Extract the (X, Y) coordinate from the center of the cell holding the provided text.  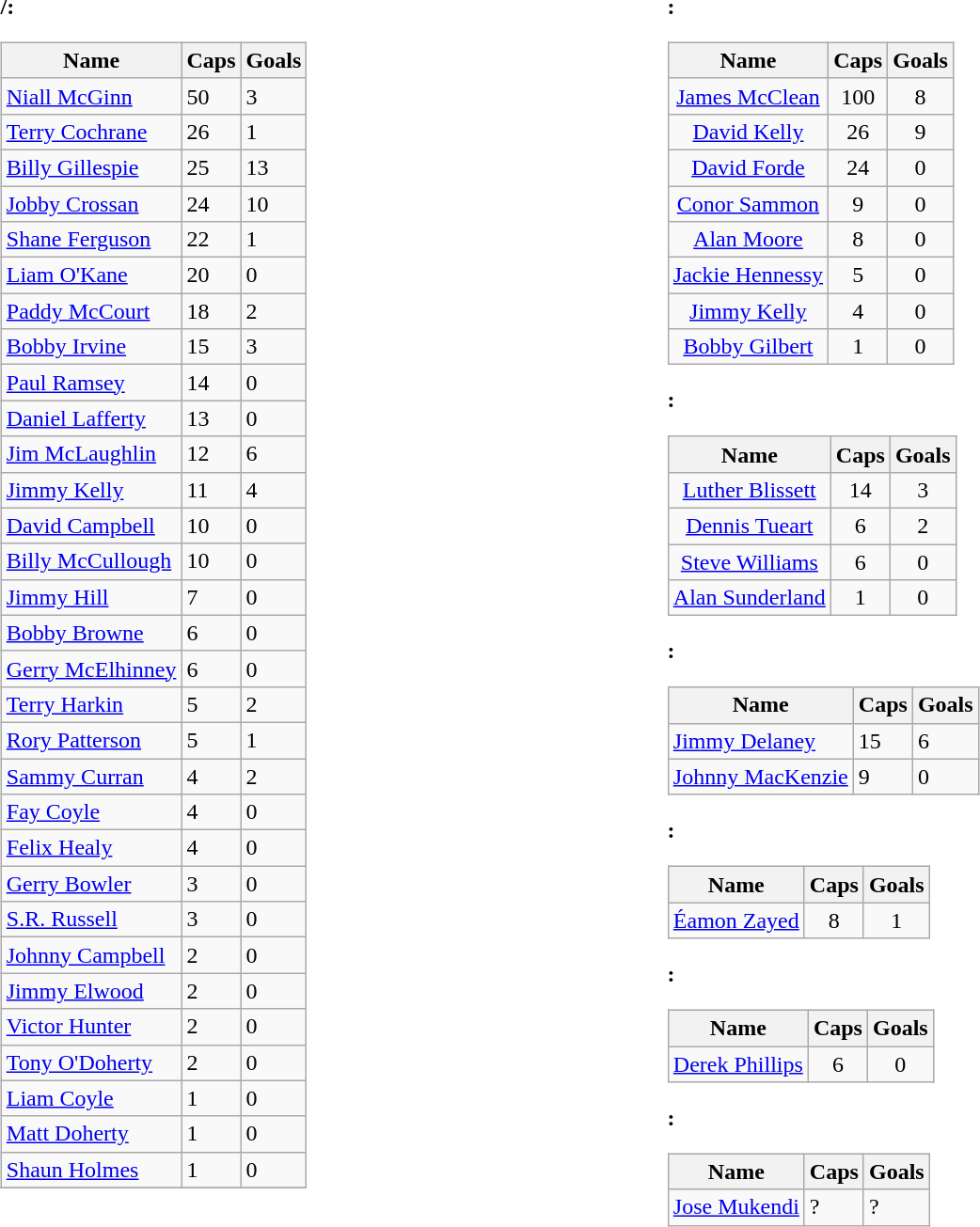
Derek Phillips (737, 1063)
Gerry McElhinney (91, 669)
James McClean (748, 96)
Bobby Browne (91, 633)
22 (211, 240)
Billy Gillespie (91, 167)
Bobby Gilbert (748, 347)
Felix Healy (91, 848)
Jimmy Hill (91, 597)
Jimmy Elwood (91, 991)
Johnny Campbell (91, 955)
Luther Blissett (749, 490)
Liam Coyle (91, 1098)
Rory Patterson (91, 740)
Fay Coyle (91, 812)
Terry Cochrane (91, 132)
David Forde (748, 167)
7 (211, 597)
Johnny MacKenzie (760, 777)
50 (211, 96)
100 (858, 96)
11 (211, 490)
David Campbell (91, 526)
18 (211, 311)
Steve Williams (749, 561)
Bobby Irvine (91, 347)
Alan Sunderland (749, 598)
Victor Hunter (91, 1027)
Gerry Bowler (91, 884)
Shane Ferguson (91, 240)
Conor Sammon (748, 204)
Billy McCullough (91, 561)
12 (211, 454)
Dennis Tueart (749, 526)
20 (211, 275)
Shaun Holmes (91, 1170)
Jackie Hennessy (748, 275)
Matt Doherty (91, 1134)
Jobby Crossan (91, 204)
Liam O'Kane (91, 275)
David Kelly (748, 132)
Jimmy Delaney (760, 741)
25 (211, 167)
Paul Ramsey (91, 383)
Tony O'Doherty (91, 1062)
Paddy McCourt (91, 311)
Terry Harkin (91, 704)
Jim McLaughlin (91, 454)
Daniel Lafferty (91, 418)
Niall McGinn (91, 96)
Éamon Zayed (735, 920)
Sammy Curran (91, 776)
Jose Mukendi (735, 1207)
Alan Moore (748, 240)
S.R. Russell (91, 920)
